Pinpoint the cell where the given text exists, returning its [x, y] midpoint coordinate. 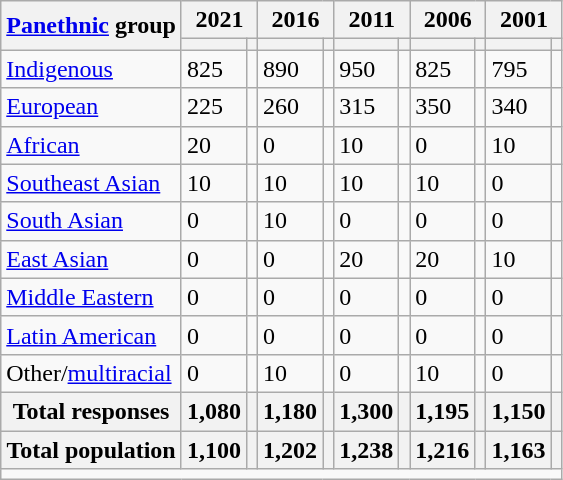
950 [366, 69]
Middle Eastern [92, 297]
1,180 [290, 411]
European [92, 107]
African [92, 145]
1,216 [442, 449]
1,238 [366, 449]
Total population [92, 449]
Panethnic group [92, 26]
2001 [524, 20]
Latin American [92, 335]
225 [214, 107]
East Asian [92, 259]
2016 [296, 20]
Southeast Asian [92, 183]
1,195 [442, 411]
Indigenous [92, 69]
260 [290, 107]
2011 [372, 20]
Total responses [92, 411]
1,300 [366, 411]
2006 [448, 20]
340 [518, 107]
1,150 [518, 411]
890 [290, 69]
1,202 [290, 449]
795 [518, 69]
1,163 [518, 449]
1,100 [214, 449]
Other/multiracial [92, 373]
South Asian [92, 221]
1,080 [214, 411]
350 [442, 107]
2021 [219, 20]
315 [366, 107]
